Scan for the cell matching the given text and deliver its (X, Y) coordinate at center. 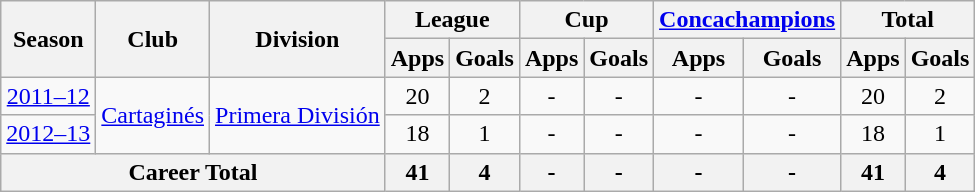
Total (908, 20)
Division (298, 39)
Primera División (298, 115)
League (452, 20)
Career Total (193, 172)
Cup (586, 20)
Cartaginés (153, 115)
Season (48, 39)
Club (153, 39)
2011–12 (48, 96)
Concachampions (748, 20)
2012–13 (48, 134)
